Find where the given text appears and provide that cell's center as [X, Y] coordinate. 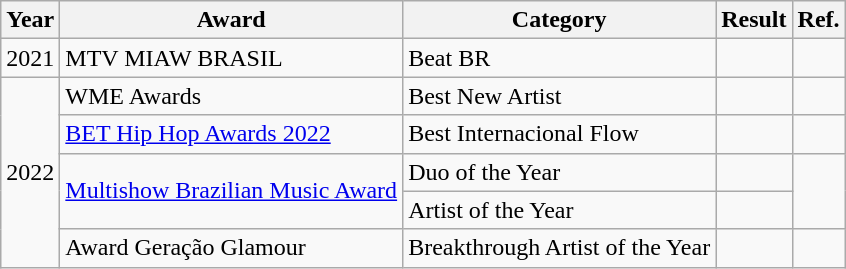
2022 [30, 172]
Beat BR [560, 58]
Year [30, 20]
Ref. [818, 20]
Best Internacional Flow [560, 134]
WME Awards [232, 96]
Award Geração Glamour [232, 248]
Duo of the Year [560, 172]
Result [754, 20]
Award [232, 20]
Breakthrough Artist of the Year [560, 248]
Best New Artist [560, 96]
2021 [30, 58]
Artist of the Year [560, 210]
MTV MIAW BRASIL [232, 58]
Multishow Brazilian Music Award [232, 191]
BET Hip Hop Awards 2022 [232, 134]
Category [560, 20]
